Extract the [x, y] coordinate from the center of the cell holding the provided text.  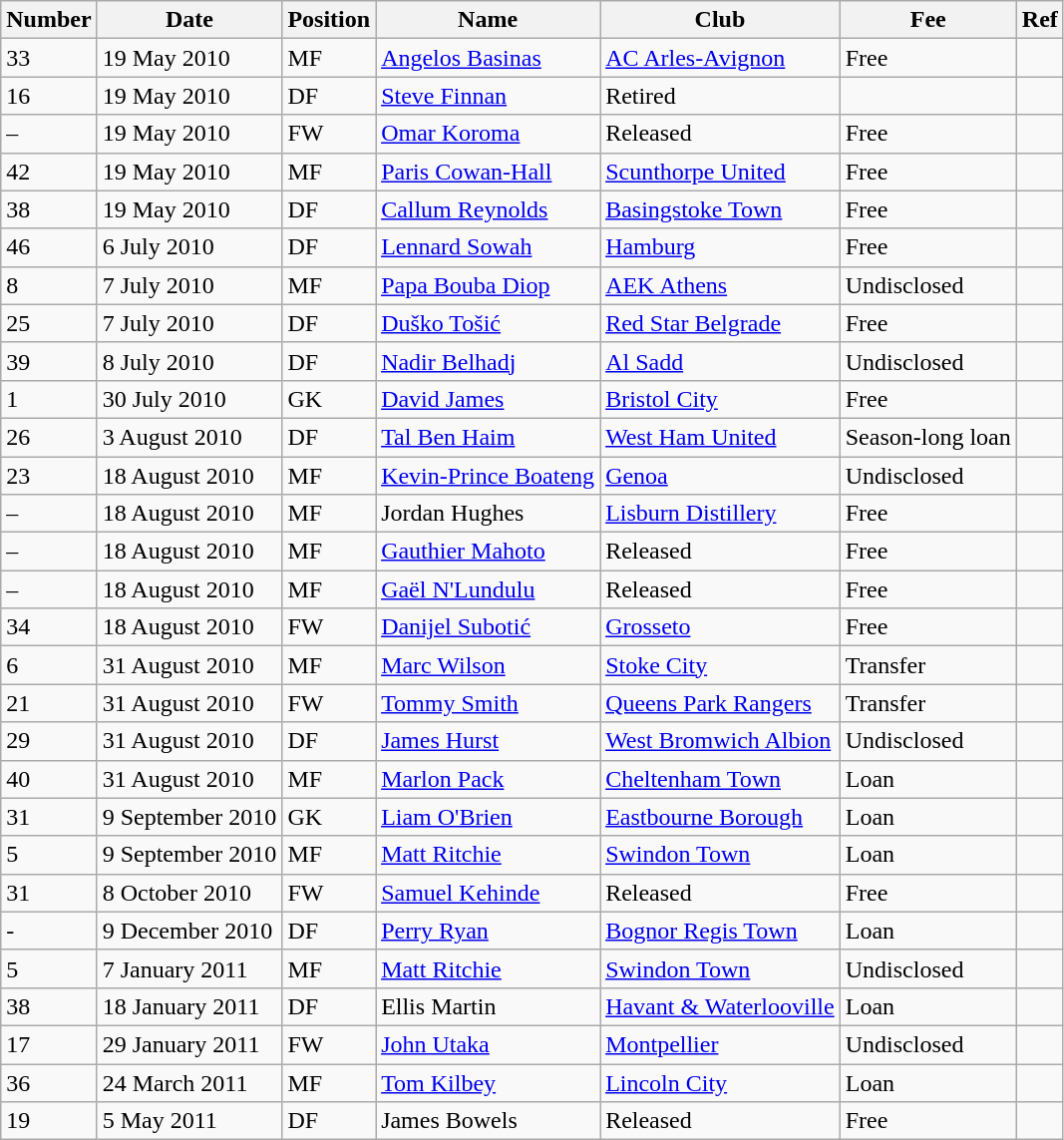
Queens Park Rangers [720, 703]
Bognor Regis Town [720, 931]
Lincoln City [720, 1082]
Stoke City [720, 665]
23 [49, 476]
Angelos Basinas [489, 58]
Lisburn Distillery [720, 514]
26 [49, 437]
Montpellier [720, 1044]
9 December 2010 [189, 931]
Gaël N'Lundulu [489, 589]
Club [720, 20]
Perry Ryan [489, 931]
Tal Ben Haim [489, 437]
Bristol City [720, 399]
Jordan Hughes [489, 514]
7 January 2011 [189, 968]
Red Star Belgrade [720, 323]
Date [189, 20]
1 [49, 399]
Ref [1039, 20]
36 [49, 1082]
8 July 2010 [189, 361]
Marlon Pack [489, 779]
Kevin-Prince Boateng [489, 476]
Duško Tošić [489, 323]
Samuel Kehinde [489, 893]
29 [49, 741]
AEK Athens [720, 285]
8 October 2010 [189, 893]
AC Arles-Avignon [720, 58]
Fee [927, 20]
33 [49, 58]
39 [49, 361]
Scunthorpe United [720, 172]
Name [489, 20]
Liam O'Brien [489, 817]
34 [49, 627]
6 [49, 665]
Callum Reynolds [489, 209]
Papa Bouba Diop [489, 285]
Marc Wilson [489, 665]
Position [329, 20]
Paris Cowan-Hall [489, 172]
25 [49, 323]
Al Sadd [720, 361]
Hamburg [720, 247]
40 [49, 779]
Season-long loan [927, 437]
3 August 2010 [189, 437]
18 January 2011 [189, 1006]
- [49, 931]
24 March 2011 [189, 1082]
46 [49, 247]
Cheltenham Town [720, 779]
Havant & Waterlooville [720, 1006]
6 July 2010 [189, 247]
David James [489, 399]
Tom Kilbey [489, 1082]
Number [49, 20]
West Bromwich Albion [720, 741]
John Utaka [489, 1044]
Basingstoke Town [720, 209]
42 [49, 172]
8 [49, 285]
Grosseto [720, 627]
21 [49, 703]
Nadir Belhadj [489, 361]
5 May 2011 [189, 1121]
17 [49, 1044]
James Bowels [489, 1121]
29 January 2011 [189, 1044]
Eastbourne Borough [720, 817]
30 July 2010 [189, 399]
16 [49, 96]
Omar Koroma [489, 134]
19 [49, 1121]
Danijel Subotić [489, 627]
Tommy Smith [489, 703]
Ellis Martin [489, 1006]
James Hurst [489, 741]
Steve Finnan [489, 96]
Retired [720, 96]
West Ham United [720, 437]
Gauthier Mahoto [489, 552]
Lennard Sowah [489, 247]
Genoa [720, 476]
